Detect which cell encompasses the target text, then output its [x, y] center coordinate. 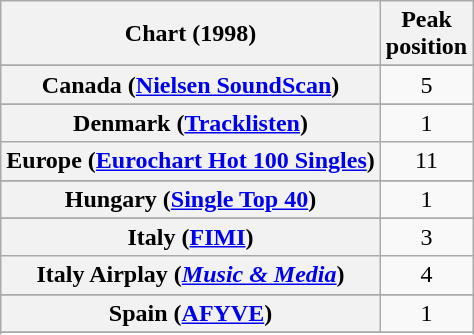
11 [426, 161]
Denmark (Tracklisten) [191, 123]
Hungary (Single Top 40) [191, 199]
4 [426, 275]
Spain (AFYVE) [191, 313]
Peakposition [426, 34]
Italy (FIMI) [191, 237]
3 [426, 237]
Chart (1998) [191, 34]
Italy Airplay (Music & Media) [191, 275]
Europe (Eurochart Hot 100 Singles) [191, 161]
Canada (Nielsen SoundScan) [191, 85]
5 [426, 85]
